Pinpoint the cell where the given text exists, returning its (X, Y) midpoint coordinate. 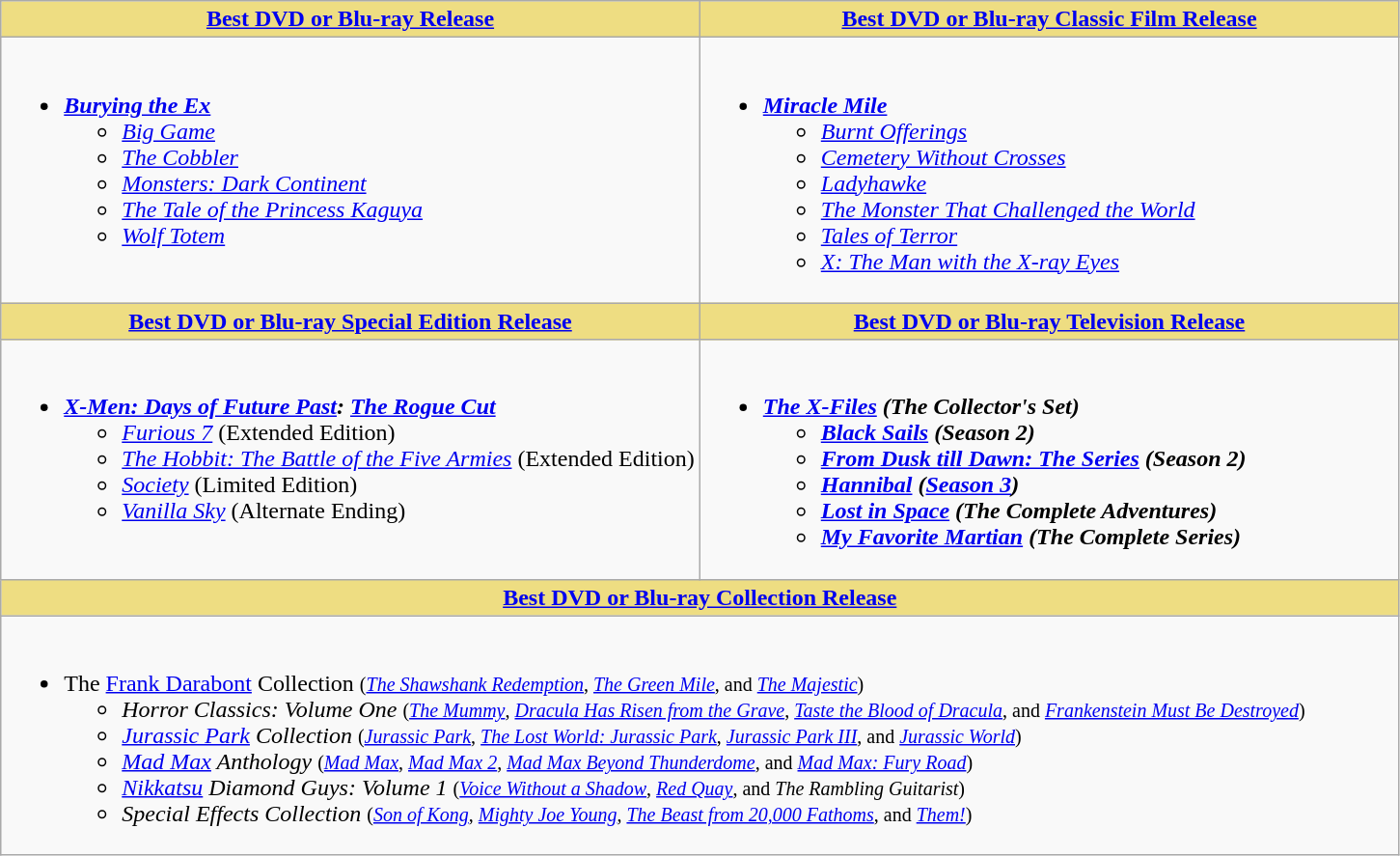
Best DVD or Blu-ray Television Release (1049, 321)
Burying the ExBig GameThe CobblerMonsters: Dark ContinentThe Tale of the Princess KaguyaWolf Totem (350, 170)
Best DVD or Blu-ray Collection Release (700, 597)
Best DVD or Blu-ray Release (350, 19)
Best DVD or Blu-ray Classic Film Release (1049, 19)
Best DVD or Blu-ray Special Edition Release (350, 321)
Miracle MileBurnt OfferingsCemetery Without CrossesLadyhawkeThe Monster That Challenged the WorldTales of TerrorX: The Man with the X-ray Eyes (1049, 170)
